Pinpoint the cell where the given text exists, returning its [x, y] midpoint coordinate. 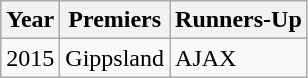
AJAX [239, 58]
Gippsland [115, 58]
Runners-Up [239, 20]
2015 [30, 58]
Year [30, 20]
Premiers [115, 20]
